Provide the [x, y] coordinate of the cell's center where the given text is located.  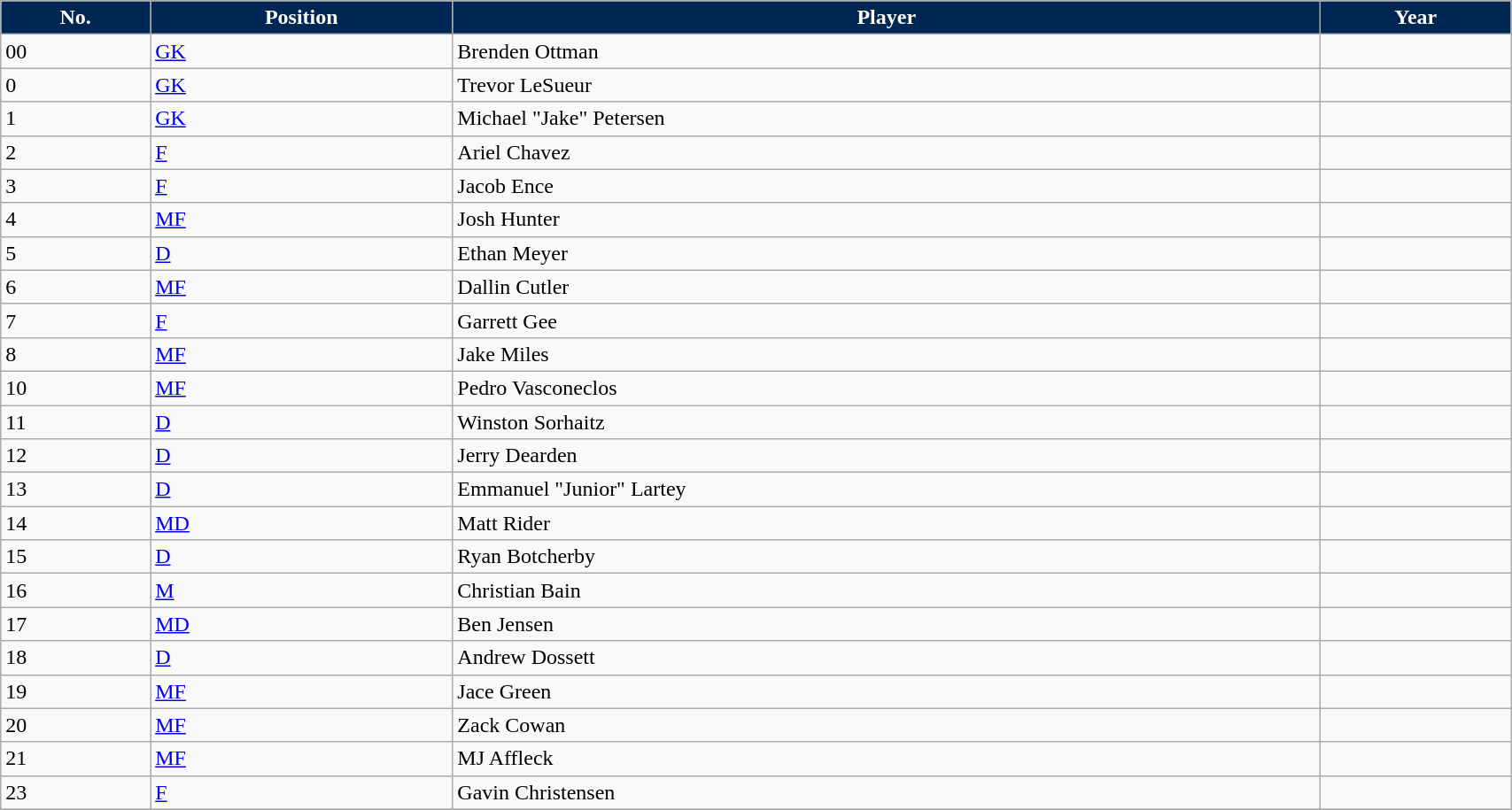
Dallin Cutler [887, 287]
Winston Sorhaitz [887, 422]
Jerry Dearden [887, 456]
Position [301, 18]
Ariel Chavez [887, 152]
11 [76, 422]
Zack Cowan [887, 725]
Jake Miles [887, 354]
Emmanuel "Junior" Lartey [887, 490]
Michael "Jake" Petersen [887, 119]
1 [76, 119]
Christian Bain [887, 590]
Brenden Ottman [887, 51]
19 [76, 691]
2 [76, 152]
8 [76, 354]
12 [76, 456]
18 [76, 658]
Year [1415, 18]
0 [76, 85]
14 [76, 523]
Ethan Meyer [887, 253]
00 [76, 51]
Matt Rider [887, 523]
Player [887, 18]
No. [76, 18]
Garrett Gee [887, 320]
Trevor LeSueur [887, 85]
13 [76, 490]
7 [76, 320]
21 [76, 759]
20 [76, 725]
17 [76, 624]
16 [76, 590]
15 [76, 557]
Ryan Botcherby [887, 557]
10 [76, 388]
Ben Jensen [887, 624]
Jace Green [887, 691]
5 [76, 253]
Andrew Dossett [887, 658]
MJ Affleck [887, 759]
Pedro Vasconeclos [887, 388]
3 [76, 186]
6 [76, 287]
Jacob Ence [887, 186]
M [301, 590]
Josh Hunter [887, 220]
Gavin Christensen [887, 792]
4 [76, 220]
23 [76, 792]
